Search for the cell housing the specified text and yield its (x, y) center coordinate. 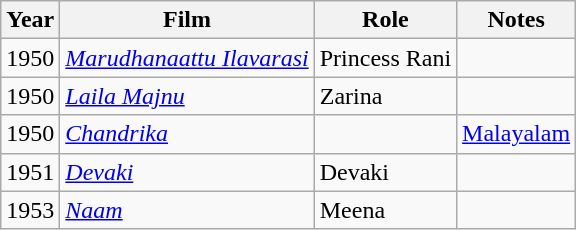
1951 (30, 172)
Naam (187, 210)
Chandrika (187, 134)
1953 (30, 210)
Notes (516, 20)
Laila Majnu (187, 96)
Year (30, 20)
Princess Rani (385, 58)
Marudhanaattu Ilavarasi (187, 58)
Role (385, 20)
Meena (385, 210)
Film (187, 20)
Malayalam (516, 134)
Zarina (385, 96)
